Pinpoint the cell where the given text exists, returning its (X, Y) midpoint coordinate. 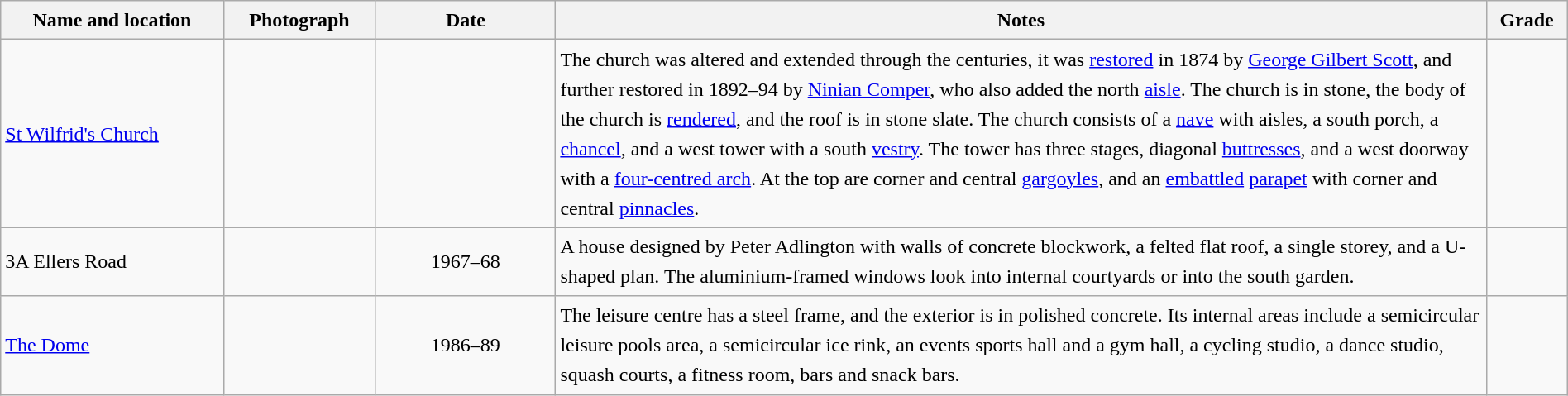
St Wilfrid's Church (112, 134)
1986–89 (466, 346)
Notes (1021, 20)
Name and location (112, 20)
Grade (1527, 20)
Photograph (299, 20)
The Dome (112, 346)
3A Ellers Road (112, 261)
1967–68 (466, 261)
Date (466, 20)
